Return the (X, Y) coordinate for the center point of the cell that contains the specified text.  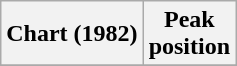
Chart (1982) (72, 34)
Peakposition (189, 34)
